For the text-containing cell, return its midpoint in (x, y) coordinate format. 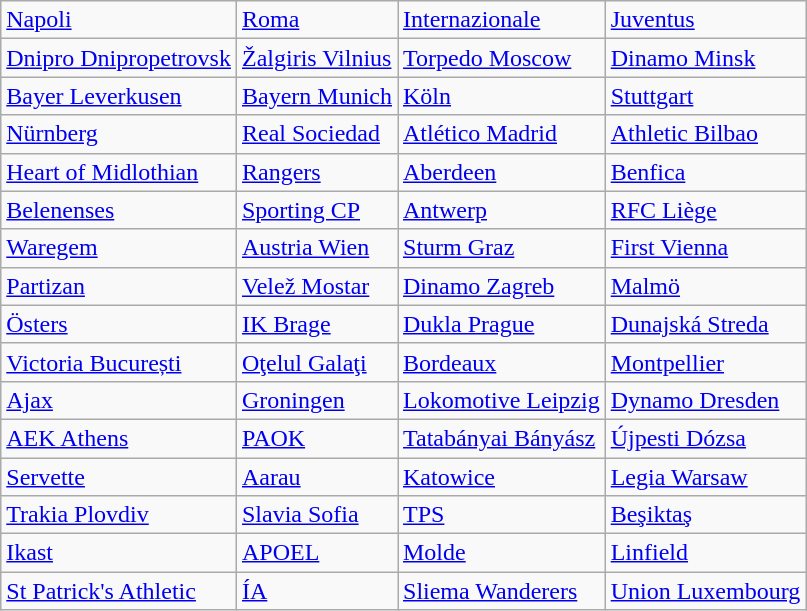
Union Luxembourg (706, 591)
Žalgiris Vilnius (316, 58)
Stuttgart (706, 96)
Dinamo Minsk (706, 58)
Dinamo Zagreb (502, 286)
Trakia Plovdiv (119, 515)
Roma (316, 20)
Juventus (706, 20)
Újpesti Dózsa (706, 438)
IK Brage (316, 324)
Dnipro Dnipropetrovsk (119, 58)
Internazionale (502, 20)
St Patrick's Athletic (119, 591)
Linfield (706, 553)
Partizan (119, 286)
Belenenses (119, 210)
Molde (502, 553)
Waregem (119, 248)
Austria Wien (316, 248)
Victoria București (119, 362)
Dukla Prague (502, 324)
Bayern Munich (316, 96)
Groningen (316, 400)
APOEL (316, 553)
Slavia Sofia (316, 515)
First Vienna (706, 248)
Katowice (502, 477)
PAOK (316, 438)
Sturm Graz (502, 248)
Malmö (706, 286)
Oţelul Galaţi (316, 362)
Athletic Bilbao (706, 134)
Dynamo Dresden (706, 400)
Torpedo Moscow (502, 58)
Ajax (119, 400)
Real Sociedad (316, 134)
TPS (502, 515)
Aarau (316, 477)
Velež Mostar (316, 286)
Östers (119, 324)
Lokomotive Leipzig (502, 400)
Servette (119, 477)
Bayer Leverkusen (119, 96)
Ikast (119, 553)
Beşiktaş (706, 515)
Bordeaux (502, 362)
Tatabányai Bányász (502, 438)
Rangers (316, 172)
Köln (502, 96)
Benfica (706, 172)
Nürnberg (119, 134)
ÍA (316, 591)
Aberdeen (502, 172)
Antwerp (502, 210)
AEK Athens (119, 438)
Sliema Wanderers (502, 591)
Dunajská Streda (706, 324)
Atlético Madrid (502, 134)
RFC Liège (706, 210)
Napoli (119, 20)
Sporting CP (316, 210)
Montpellier (706, 362)
Heart of Midlothian (119, 172)
Legia Warsaw (706, 477)
